Return (x, y) of the center of cell containing provided text 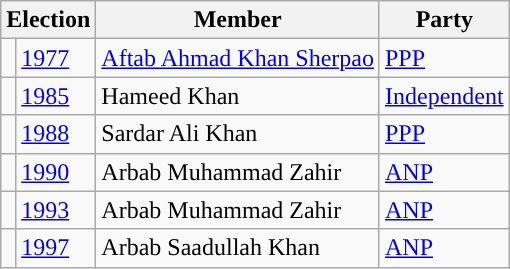
Member (238, 20)
Sardar Ali Khan (238, 134)
1997 (56, 248)
1977 (56, 58)
Arbab Saadullah Khan (238, 248)
Independent (444, 96)
Aftab Ahmad Khan Sherpao (238, 58)
1993 (56, 210)
1988 (56, 134)
1990 (56, 172)
Hameed Khan (238, 96)
Party (444, 20)
1985 (56, 96)
Election (48, 20)
